Detect which cell encompasses the target text, then output its (x, y) center coordinate. 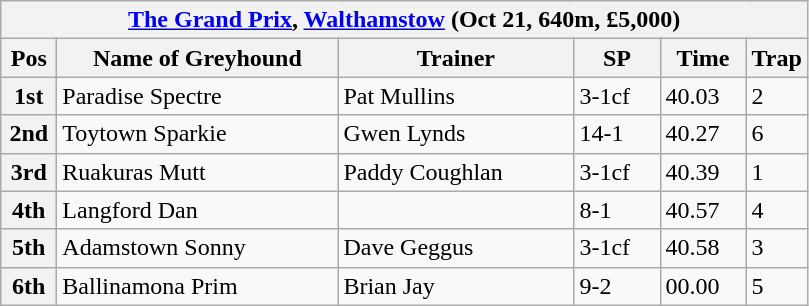
40.27 (703, 134)
40.57 (703, 210)
The Grand Prix, Walthamstow (Oct 21, 640m, £5,000) (404, 20)
9-2 (617, 286)
6 (776, 134)
Pat Mullins (456, 96)
3 (776, 248)
14-1 (617, 134)
40.39 (703, 172)
Ballinamona Prim (198, 286)
2 (776, 96)
Trainer (456, 58)
6th (29, 286)
Time (703, 58)
Paradise Spectre (198, 96)
Langford Dan (198, 210)
Gwen Lynds (456, 134)
1st (29, 96)
1 (776, 172)
Trap (776, 58)
Dave Geggus (456, 248)
Toytown Sparkie (198, 134)
Paddy Coughlan (456, 172)
4 (776, 210)
SP (617, 58)
2nd (29, 134)
Ruakuras Mutt (198, 172)
5th (29, 248)
4th (29, 210)
Brian Jay (456, 286)
5 (776, 286)
00.00 (703, 286)
Name of Greyhound (198, 58)
40.58 (703, 248)
8-1 (617, 210)
40.03 (703, 96)
Adamstown Sonny (198, 248)
Pos (29, 58)
3rd (29, 172)
